Detect which cell encompasses the target text, then output its [x, y] center coordinate. 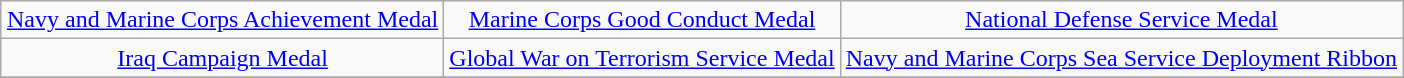
Navy and Marine Corps Achievement Medal [222, 20]
National Defense Service Medal [1121, 20]
Iraq Campaign Medal [222, 58]
Global War on Terrorism Service Medal [642, 58]
Marine Corps Good Conduct Medal [642, 20]
Navy and Marine Corps Sea Service Deployment Ribbon [1121, 58]
